Output the [X, Y] coordinate of the center of the cell containing the given text.  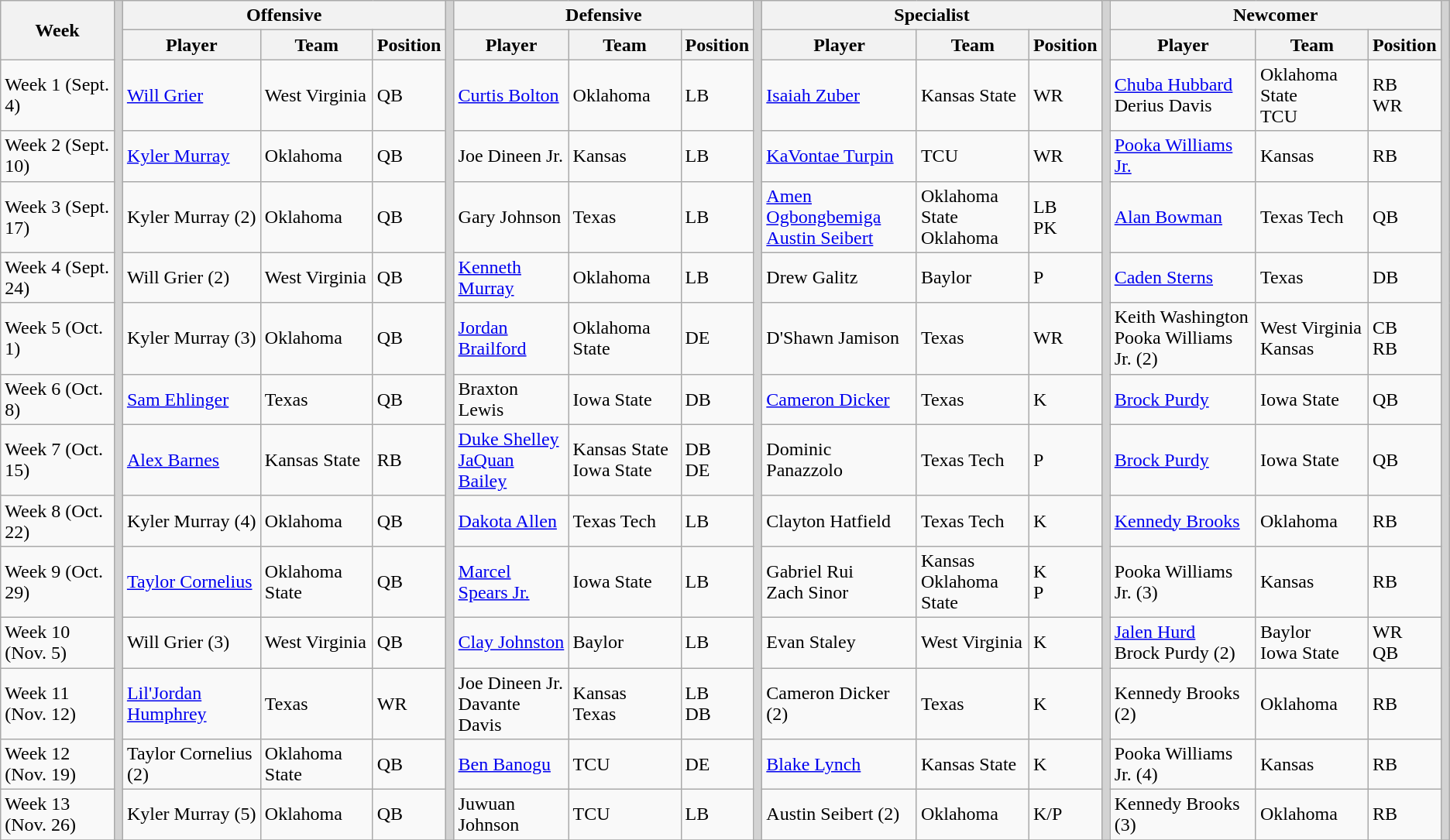
Offensive [283, 15]
Amen Ogbongbemiga Austin Seibert [840, 217]
Isaiah Zuber [840, 95]
RB WR [1404, 95]
Duke Shelley JaQuan Bailey [511, 460]
Drew Galitz [840, 277]
K P [1065, 581]
Keith Washington Pooka Williams Jr. (2) [1183, 338]
Kyler Murray (5) [191, 814]
Will Grier (2) [191, 277]
DB DE [717, 460]
Evan Staley [840, 643]
Week 3 (Sept. 17) [57, 217]
Kennedy Brooks [1183, 520]
Baylor Iowa State [1312, 643]
Jalen Hurd Brock Purdy (2) [1183, 643]
Specialist [932, 15]
Week 8 (Oct. 22) [57, 520]
LB PK [1065, 217]
Sam Ehlinger [191, 399]
Ben Banogu [511, 765]
Kyler Murray (2) [191, 217]
Week 1 (Sept. 4) [57, 95]
Week 7 (Oct. 15) [57, 460]
Kenneth Murray [511, 277]
Week 11 (Nov. 12) [57, 703]
West Virginia Kansas [1312, 338]
Clayton Hatfield [840, 520]
Austin Seibert (2) [840, 814]
Juwuan Johnson [511, 814]
KaVontae Turpin [840, 156]
Dakota Allen [511, 520]
Newcomer [1275, 15]
Alan Bowman [1183, 217]
Week 12 (Nov. 19) [57, 765]
Week 2 (Sept. 10) [57, 156]
Kennedy Brooks (2) [1183, 703]
Alex Barnes [191, 460]
Cameron Dicker [840, 399]
Curtis Bolton [511, 95]
CB RB [1404, 338]
Blake Lynch [840, 765]
Will Grier [191, 95]
Cameron Dicker (2) [840, 703]
Joe Dineen Jr. [511, 156]
Kennedy Brooks (3) [1183, 814]
Week 4 (Sept. 24) [57, 277]
Defensive [604, 15]
Week 10 (Nov. 5) [57, 643]
Week 5 (Oct. 1) [57, 338]
D'Shawn Jamison [840, 338]
Kyler Murray (3) [191, 338]
Clay Johnston [511, 643]
Kansas Oklahoma State [973, 581]
Week 13 (Nov. 26) [57, 814]
Chuba Hubbard Derius Davis [1183, 95]
Dominic Panazzolo [840, 460]
Kyler Murray [191, 156]
Caden Sterns [1183, 277]
LB DB [717, 703]
Pooka Williams Jr. (3) [1183, 581]
Lil'Jordan Humphrey [191, 703]
Week 6 (Oct. 8) [57, 399]
Jordan Brailford [511, 338]
Taylor Cornelius (2) [191, 765]
Kansas State Iowa State [624, 460]
Will Grier (3) [191, 643]
Marcel Spears Jr. [511, 581]
Gabriel Rui Zach Sinor [840, 581]
Joe Dineen Jr. Davante Davis [511, 703]
Pooka Williams Jr. (4) [1183, 765]
Kansas Texas [624, 703]
Week [57, 30]
Week 9 (Oct. 29) [57, 581]
Braxton Lewis [511, 399]
Taylor Cornelius [191, 581]
Gary Johnson [511, 217]
Kyler Murray (4) [191, 520]
Oklahoma State Oklahoma [973, 217]
Pooka Williams Jr. [1183, 156]
K/P [1065, 814]
WR QB [1404, 643]
Oklahoma State TCU [1312, 95]
